Locate the cell with the specified text and output its (X, Y) center coordinate. 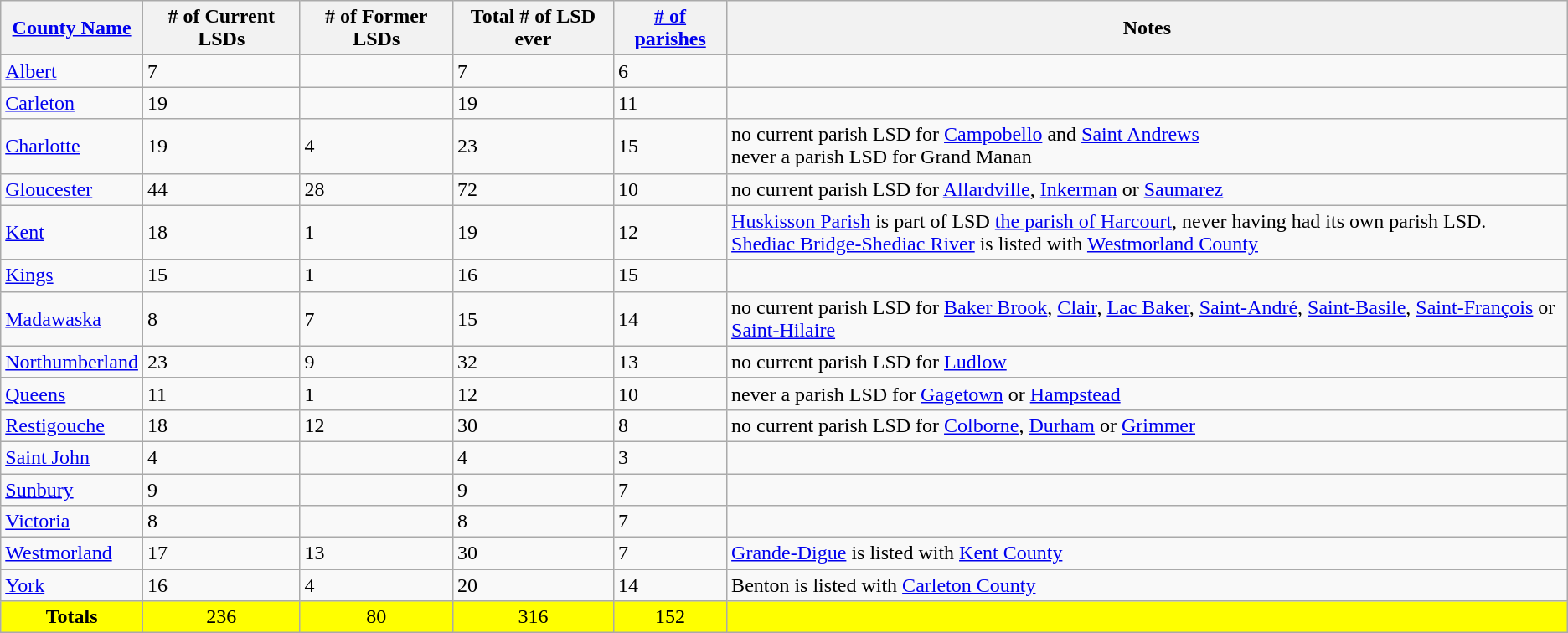
no current parish LSD for Baker Brook, Clair, Lac Baker, Saint-André, Saint-Basile, Saint-François or Saint-Hilaire (1148, 318)
Notes (1148, 28)
316 (533, 617)
Westmorland (72, 553)
never a parish LSD for Gagetown or Hampstead (1148, 394)
Queens (72, 394)
Totals (72, 617)
Benton is listed with Carleton County (1148, 585)
Carleton (72, 103)
Albert (72, 71)
Kent (72, 233)
236 (221, 617)
Victoria (72, 522)
York (72, 585)
28 (376, 189)
44 (221, 189)
# of Former LSDs (376, 28)
County Name (72, 28)
Charlotte (72, 146)
32 (533, 362)
Gloucester (72, 189)
72 (533, 189)
80 (376, 617)
Total # of LSD ever (533, 28)
Restigouche (72, 425)
no current parish LSD for Allardville, Inkerman or Saumarez (1148, 189)
6 (670, 71)
# of Current LSDs (221, 28)
3 (670, 457)
152 (670, 617)
no current parish LSD for Ludlow (1148, 362)
Sunbury (72, 490)
Madawaska (72, 318)
no current parish LSD for Colborne, Durham or Grimmer (1148, 425)
# of parishes (670, 28)
no current parish LSD for Campobello and Saint Andrewsnever a parish LSD for Grand Manan (1148, 146)
Northumberland (72, 362)
20 (533, 585)
Kings (72, 275)
Grande-Digue is listed with Kent County (1148, 553)
17 (221, 553)
Saint John (72, 457)
